From the cell containing the given text, extract its center point as [x, y] coordinate. 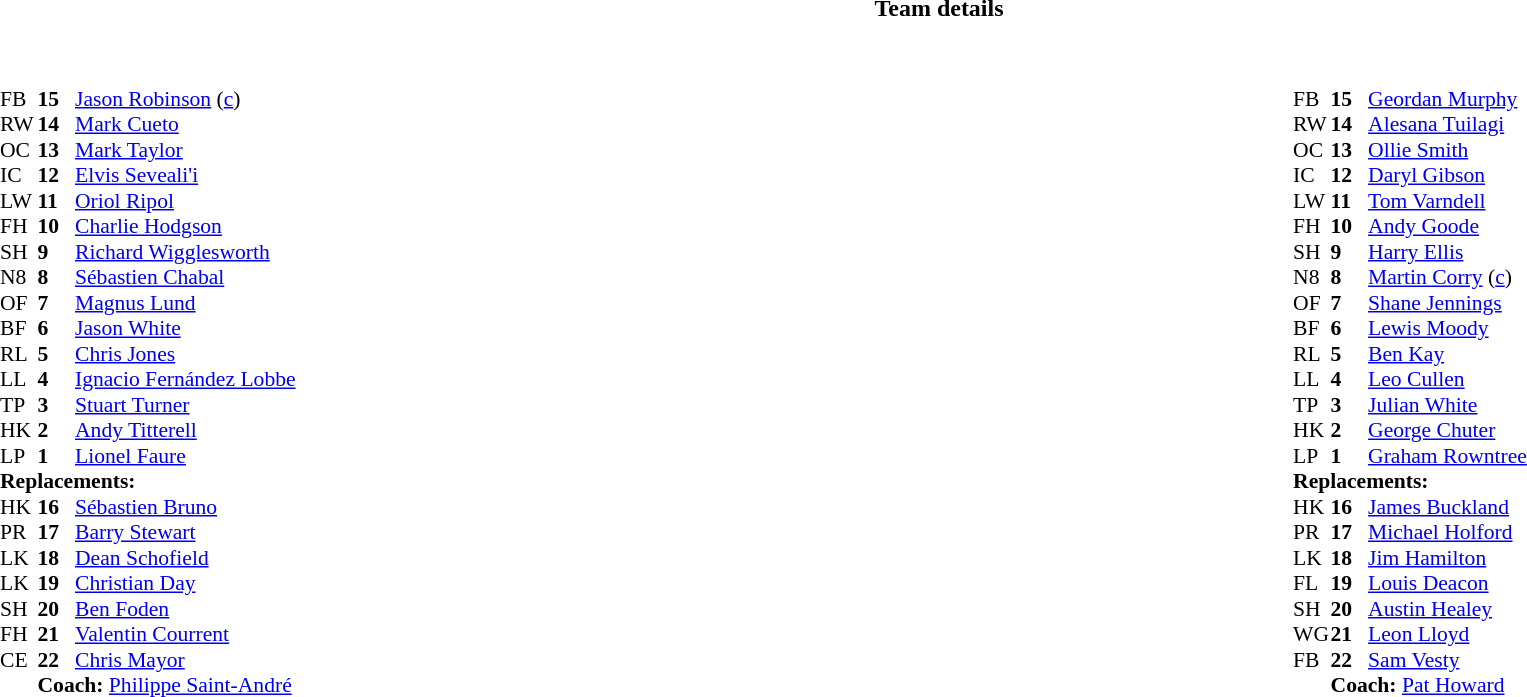
Harry Ellis [1448, 252]
Chris Jones [186, 354]
Martin Corry (c) [1448, 277]
Shane Jennings [1448, 303]
Ollie Smith [1448, 150]
Elvis Seveali'i [186, 175]
Valentin Courrent [186, 635]
Christian Day [186, 583]
George Chuter [1448, 431]
CE [19, 660]
Mark Taylor [186, 150]
Dean Schofield [186, 558]
Andy Goode [1448, 227]
FL [1312, 583]
Magnus Lund [186, 303]
James Buckland [1448, 507]
WG [1312, 635]
Alesana Tuilagi [1448, 125]
Michael Holford [1448, 533]
Sébastien Chabal [186, 277]
Jason Robinson (c) [186, 99]
Graham Rowntree [1448, 456]
Geordan Murphy [1448, 99]
Oriol Ripol [186, 201]
Sébastien Bruno [186, 507]
Louis Deacon [1448, 583]
Lewis Moody [1448, 329]
Ben Kay [1448, 354]
Lionel Faure [186, 456]
Stuart Turner [186, 405]
Charlie Hodgson [186, 227]
Ben Foden [186, 609]
Austin Healey [1448, 609]
Julian White [1448, 405]
Sam Vesty [1448, 660]
Mark Cueto [186, 125]
Leo Cullen [1448, 379]
Tom Varndell [1448, 201]
Richard Wigglesworth [186, 252]
Barry Stewart [186, 533]
Ignacio Fernández Lobbe [186, 379]
Daryl Gibson [1448, 175]
Jason White [186, 329]
Chris Mayor [186, 660]
Andy Titterell [186, 431]
Jim Hamilton [1448, 558]
Leon Lloyd [1448, 635]
